Capture the cell that displays the provided text and extract its [x, y] central coordinate. 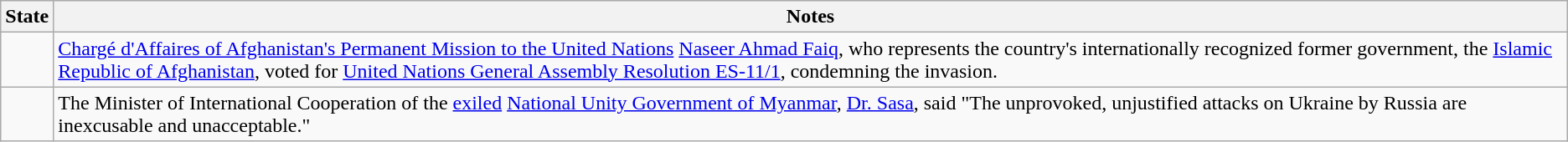
Notes [811, 17]
State [27, 17]
